Output the (x, y) coordinate of the center of the cell containing the given text.  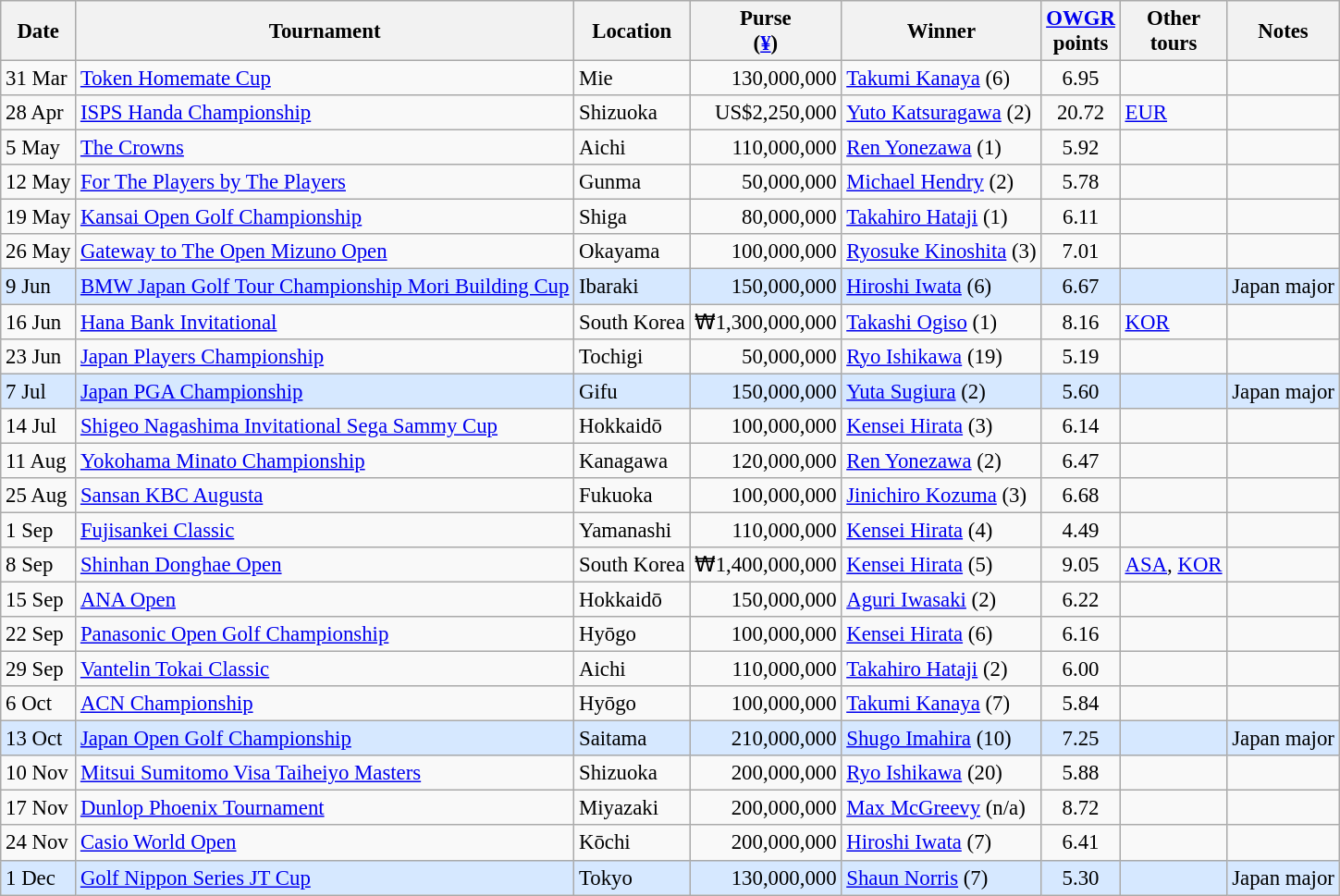
Casio World Open (326, 843)
Takumi Kanaya (6) (941, 79)
6 Oct (39, 704)
Ren Yonezawa (2) (941, 460)
Yuto Katsuragawa (2) (941, 113)
5.19 (1080, 356)
Dunlop Phoenix Tournament (326, 808)
16 Jun (39, 322)
6.41 (1080, 843)
4.49 (1080, 530)
5.30 (1080, 878)
Ryosuke Kinoshita (3) (941, 252)
Kensei Hirata (5) (941, 565)
24 Nov (39, 843)
Yokohama Minato Championship (326, 460)
ISPS Handa Championship (326, 113)
210,000,000 (766, 739)
8 Sep (39, 565)
US$2,250,000 (766, 113)
6.22 (1080, 599)
Sansan KBC Augusta (326, 496)
26 May (39, 252)
Japan PGA Championship (326, 391)
120,000,000 (766, 460)
Kanagawa (633, 460)
Location (633, 31)
Ryo Ishikawa (19) (941, 356)
Purse(¥) (766, 31)
₩1,300,000,000 (766, 322)
Ryo Ishikawa (20) (941, 773)
Date (39, 31)
Kōchi (633, 843)
5.88 (1080, 773)
1 Sep (39, 530)
28 Apr (39, 113)
ACN Championship (326, 704)
7 Jul (39, 391)
Golf Nippon Series JT Cup (326, 878)
Shugo Imahira (10) (941, 739)
Fukuoka (633, 496)
Notes (1284, 31)
Othertours (1174, 31)
Gunma (633, 182)
11 Aug (39, 460)
Kansai Open Golf Championship (326, 217)
6.95 (1080, 79)
Mie (633, 79)
7.01 (1080, 252)
Kensei Hirata (6) (941, 634)
13 Oct (39, 739)
31 Mar (39, 79)
Winner (941, 31)
12 May (39, 182)
23 Jun (39, 356)
Token Homemate Cup (326, 79)
6.68 (1080, 496)
17 Nov (39, 808)
The Crowns (326, 148)
Shigeo Nagashima Invitational Sega Sammy Cup (326, 425)
6.00 (1080, 669)
Takashi Ogiso (1) (941, 322)
Hiroshi Iwata (6) (941, 287)
Shiga (633, 217)
Okayama (633, 252)
ASA, KOR (1174, 565)
Tournament (326, 31)
25 Aug (39, 496)
5 May (39, 148)
Fujisankei Classic (326, 530)
Panasonic Open Golf Championship (326, 634)
Yamanashi (633, 530)
Yuta Sugiura (2) (941, 391)
80,000,000 (766, 217)
Vantelin Tokai Classic (326, 669)
10 Nov (39, 773)
22 Sep (39, 634)
6.67 (1080, 287)
8.72 (1080, 808)
Takahiro Hataji (1) (941, 217)
Gateway to The Open Mizuno Open (326, 252)
Michael Hendry (2) (941, 182)
OWGRpoints (1080, 31)
6.11 (1080, 217)
29 Sep (39, 669)
BMW Japan Golf Tour Championship Mori Building Cup (326, 287)
Ren Yonezawa (1) (941, 148)
Ibaraki (633, 287)
7.25 (1080, 739)
EUR (1174, 113)
14 Jul (39, 425)
Takahiro Hataji (2) (941, 669)
For The Players by The Players (326, 182)
Miyazaki (633, 808)
Jinichiro Kozuma (3) (941, 496)
KOR (1174, 322)
5.60 (1080, 391)
Hana Bank Invitational (326, 322)
Hiroshi Iwata (7) (941, 843)
6.16 (1080, 634)
5.78 (1080, 182)
9 Jun (39, 287)
Tokyo (633, 878)
5.84 (1080, 704)
8.16 (1080, 322)
Shinhan Donghae Open (326, 565)
ANA Open (326, 599)
Shaun Norris (7) (941, 878)
Gifu (633, 391)
Japan Players Championship (326, 356)
9.05 (1080, 565)
Takumi Kanaya (7) (941, 704)
19 May (39, 217)
5.92 (1080, 148)
Japan Open Golf Championship (326, 739)
1 Dec (39, 878)
Saitama (633, 739)
6.14 (1080, 425)
6.47 (1080, 460)
Aguri Iwasaki (2) (941, 599)
20.72 (1080, 113)
Kensei Hirata (4) (941, 530)
Kensei Hirata (3) (941, 425)
15 Sep (39, 599)
₩1,400,000,000 (766, 565)
Max McGreevy (n/a) (941, 808)
Tochigi (633, 356)
Mitsui Sumitomo Visa Taiheiyo Masters (326, 773)
